Identify which cell holds the provided text, then report its [x, y] central coordinate. 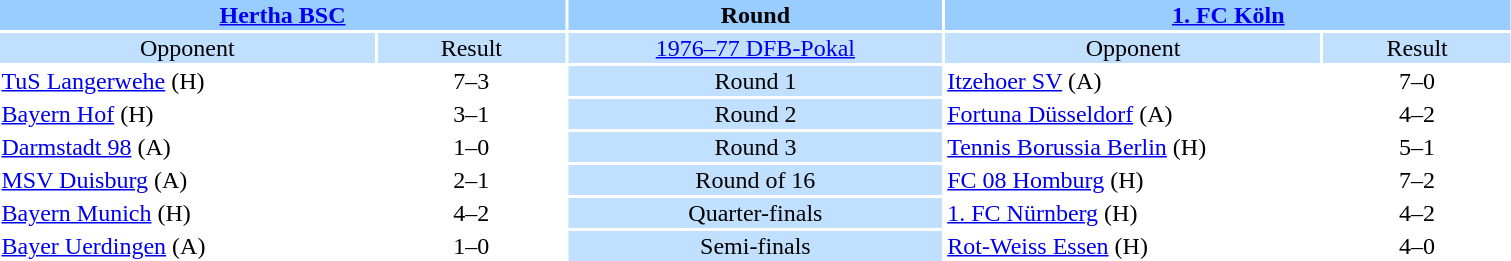
5–1 [1416, 147]
MSV Duisburg (A) [188, 180]
3–1 [472, 114]
Rot-Weiss Essen (H) [1134, 246]
Round 1 [756, 81]
Fortuna Düsseldorf (A) [1134, 114]
Round 2 [756, 114]
2–1 [472, 180]
4–0 [1416, 246]
7–3 [472, 81]
Quarter-finals [756, 213]
Tennis Borussia Berlin (H) [1134, 147]
Round of 16 [756, 180]
Semi-finals [756, 246]
1976–77 DFB-Pokal [756, 48]
TuS Langerwehe (H) [188, 81]
Itzehoer SV (A) [1134, 81]
Bayer Uerdingen (A) [188, 246]
FC 08 Homburg (H) [1134, 180]
1. FC Köln [1228, 15]
Round 3 [756, 147]
Bayern Munich (H) [188, 213]
Hertha BSC [282, 15]
Darmstadt 98 (A) [188, 147]
7–0 [1416, 81]
1. FC Nürnberg (H) [1134, 213]
Round [756, 15]
Bayern Hof (H) [188, 114]
7–2 [1416, 180]
